Search for the cell housing the specified text and yield its [X, Y] center coordinate. 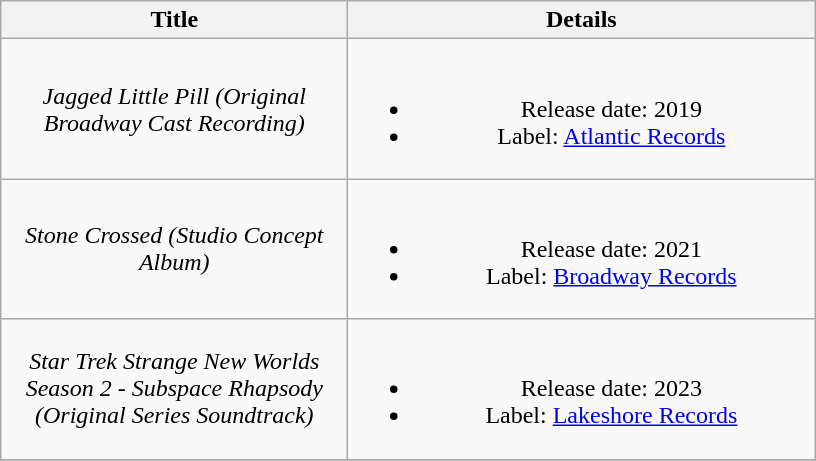
Jagged Little Pill (Original Broadway Cast Recording) [174, 109]
Stone Crossed (Studio Concept Album) [174, 249]
Title [174, 20]
Details [582, 20]
Star Trek Strange New Worlds Season 2 - Subspace Rhapsody (Original Series Soundtrack) [174, 389]
Release date: 2019Label: Atlantic Records [582, 109]
Release date: 2023Label: Lakeshore Records [582, 389]
Release date: 2021Label: Broadway Records [582, 249]
